Detect which cell encompasses the target text, then output its [X, Y] center coordinate. 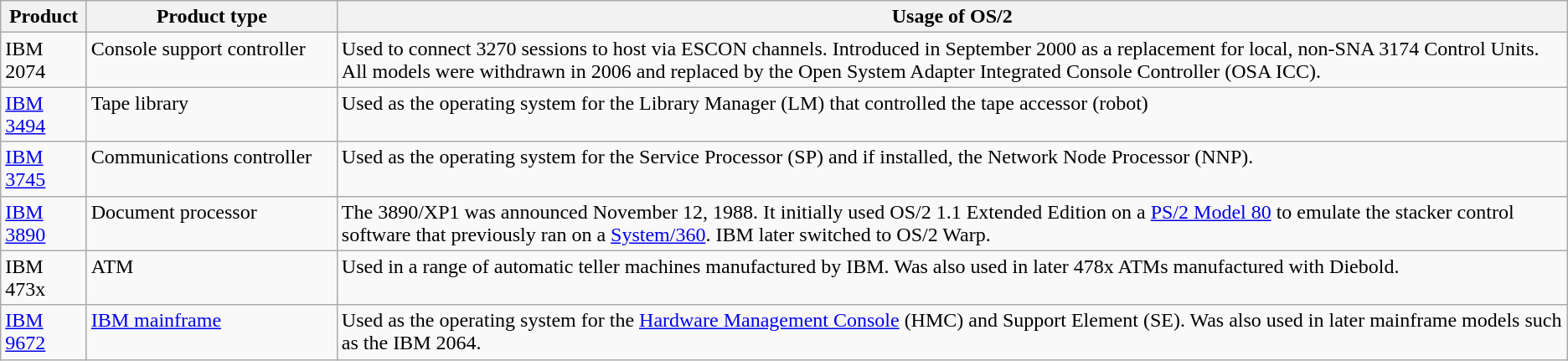
IBM 3890 [44, 223]
ATM [211, 278]
Product type [211, 17]
Usage of OS/2 [952, 17]
IBM mainframe [211, 332]
IBM 2074 [44, 60]
Used in a range of automatic teller machines manufactured by IBM. Was also used in later 478x ATMs manufactured with Diebold. [952, 278]
Console support controller [211, 60]
IBM 3745 [44, 169]
IBM 473x [44, 278]
Tape library [211, 114]
Product [44, 17]
Document processor [211, 223]
Communications controller [211, 169]
Used as the operating system for the Service Processor (SP) and if installed, the Network Node Processor (NNP). [952, 169]
Used as the operating system for the Library Manager (LM) that controlled the tape accessor (robot) [952, 114]
IBM 3494 [44, 114]
IBM 9672 [44, 332]
